Search for the cell housing the specified text and yield its [X, Y] center coordinate. 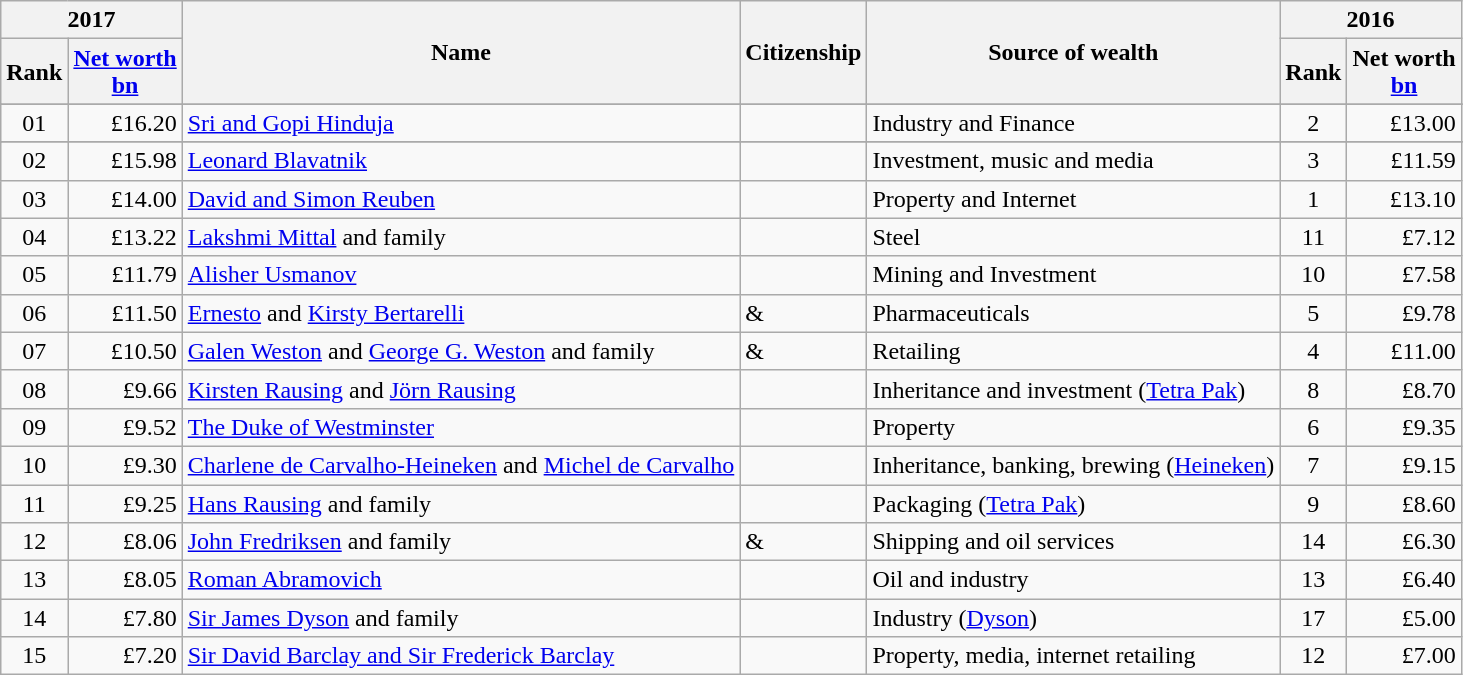
£9.78 [1404, 313]
£11.79 [125, 275]
Name [461, 52]
05 [34, 275]
£11.50 [125, 313]
£5.00 [1404, 618]
Sir David Barclay and Sir Frederick Barclay [461, 656]
Ernesto and Kirsty Bertarelli [461, 313]
£9.52 [125, 427]
£16.20 [125, 123]
£7.58 [1404, 275]
£9.15 [1404, 465]
4 [1314, 351]
Citizenship [804, 52]
8 [1314, 389]
Property [1074, 427]
04 [34, 237]
2017 [92, 20]
2016 [1370, 20]
02 [34, 161]
£7.80 [125, 618]
5 [1314, 313]
Roman Abramovich [461, 580]
Sir James Dyson and family [461, 618]
Sri and Gopi Hinduja [461, 123]
Inheritance, banking, brewing (Heineken) [1074, 465]
£7.00 [1404, 656]
£14.00 [125, 199]
Source of wealth [1074, 52]
3 [1314, 161]
1 [1314, 199]
Shipping and oil services [1074, 542]
£9.30 [125, 465]
17 [1314, 618]
7 [1314, 465]
09 [34, 427]
Galen Weston and George G. Weston and family [461, 351]
£9.35 [1404, 427]
Property, media, internet retailing [1074, 656]
£8.05 [125, 580]
Lakshmi Mittal and family [461, 237]
07 [34, 351]
Oil and industry [1074, 580]
Industry (Dyson) [1074, 618]
£8.06 [125, 542]
£9.66 [125, 389]
£11.00 [1404, 351]
David and Simon Reuben [461, 199]
03 [34, 199]
Retailing [1074, 351]
15 [34, 656]
01 [34, 123]
Property and Internet [1074, 199]
£9.25 [125, 503]
Inheritance and investment (Tetra Pak) [1074, 389]
6 [1314, 427]
£13.00 [1404, 123]
£8.60 [1404, 503]
08 [34, 389]
£8.70 [1404, 389]
Investment, music and media [1074, 161]
Mining and Investment [1074, 275]
Leonard Blavatnik [461, 161]
£11.59 [1404, 161]
9 [1314, 503]
£13.22 [125, 237]
Kirsten Rausing and Jörn Rausing [461, 389]
£13.10 [1404, 199]
Pharmaceuticals [1074, 313]
The Duke of Westminster [461, 427]
Packaging (Tetra Pak) [1074, 503]
£6.30 [1404, 542]
Industry and Finance [1074, 123]
Hans Rausing and family [461, 503]
£7.12 [1404, 237]
Alisher Usmanov [461, 275]
Charlene de Carvalho-Heineken and Michel de Carvalho [461, 465]
£7.20 [125, 656]
£6.40 [1404, 580]
2 [1314, 123]
Steel [1074, 237]
06 [34, 313]
John Fredriksen and family [461, 542]
£15.98 [125, 161]
£10.50 [125, 351]
